Determine the [X, Y] coordinate at the center of the cell enclosing the given text.  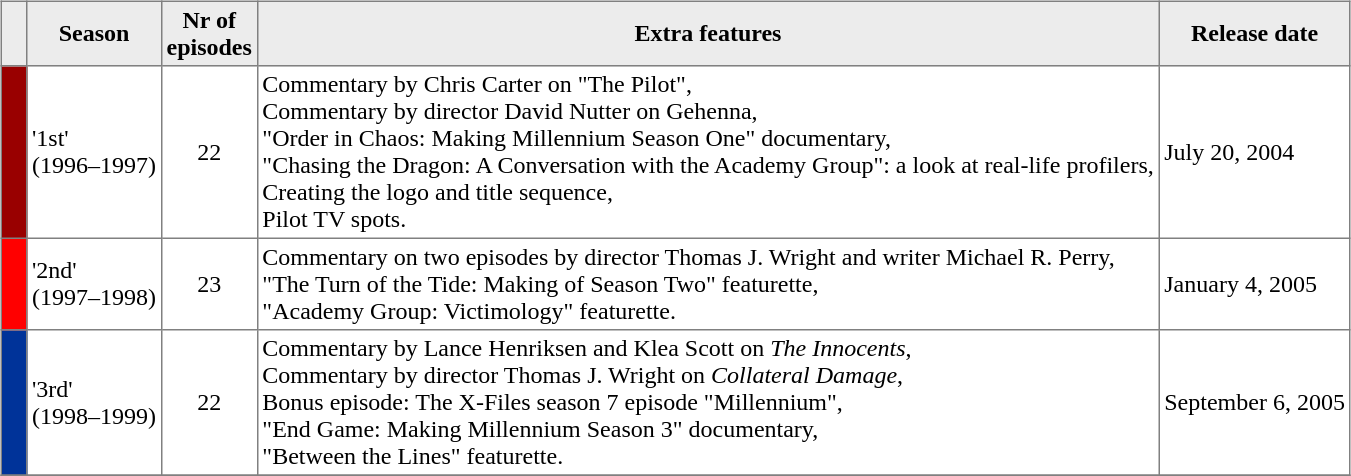
July 20, 2004 [1254, 152]
September 6, 2005 [1254, 403]
Season [94, 33]
'1st'(1996–1997) [94, 152]
Nr ofepisodes [209, 33]
January 4, 2005 [1254, 284]
Release date [1254, 33]
23 [209, 284]
'2nd'(1997–1998) [94, 284]
Extra features [708, 33]
'3rd'(1998–1999) [94, 403]
